Determine the (x, y) coordinate at the center of the cell enclosing the given text.  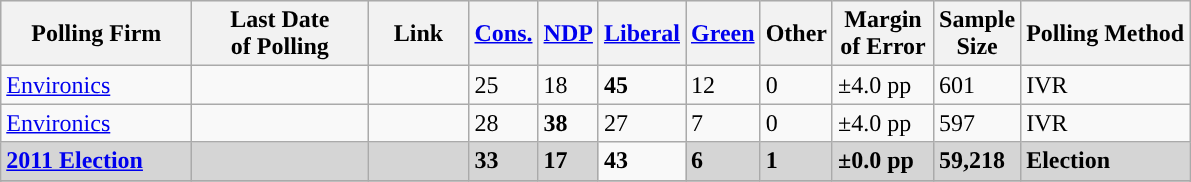
17 (568, 161)
Polling Firm (96, 34)
±0.0 pp (882, 161)
Marginof Error (882, 34)
SampleSize (978, 34)
43 (642, 161)
Link (418, 34)
1 (796, 161)
Last Dateof Polling (280, 34)
2011 Election (96, 161)
NDP (568, 34)
Liberal (642, 34)
33 (504, 161)
597 (978, 123)
27 (642, 123)
Polling Method (1106, 34)
59,218 (978, 161)
28 (504, 123)
45 (642, 85)
Green (724, 34)
12 (724, 85)
601 (978, 85)
38 (568, 123)
Cons. (504, 34)
6 (724, 161)
7 (724, 123)
Election (1106, 161)
25 (504, 85)
Other (796, 34)
18 (568, 85)
